Return [x, y] of the center of cell containing provided text 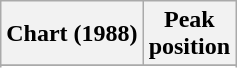
Peakposition [189, 34]
Chart (1988) [72, 34]
